Return [x, y] of the center of cell containing provided text 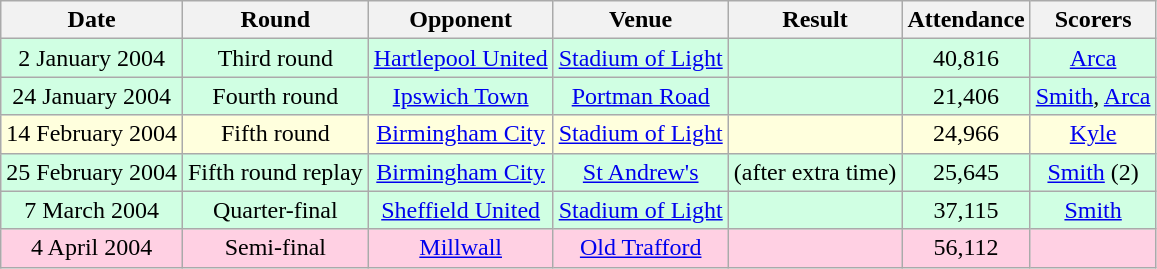
Attendance [966, 20]
37,115 [966, 210]
Result [815, 20]
Scorers [1093, 20]
25,645 [966, 172]
Ipswich Town [460, 96]
Opponent [460, 20]
Arca [1093, 58]
Smith [1093, 210]
24,966 [966, 134]
Sheffield United [460, 210]
Portman Road [640, 96]
Hartlepool United [460, 58]
Venue [640, 20]
Smith, Arca [1093, 96]
Quarter-final [275, 210]
Semi-final [275, 248]
Third round [275, 58]
21,406 [966, 96]
Fifth round replay [275, 172]
14 February 2004 [92, 134]
Millwall [460, 248]
Kyle [1093, 134]
25 February 2004 [92, 172]
Fourth round [275, 96]
Fifth round [275, 134]
Date [92, 20]
2 January 2004 [92, 58]
St Andrew's [640, 172]
40,816 [966, 58]
24 January 2004 [92, 96]
7 March 2004 [92, 210]
56,112 [966, 248]
4 April 2004 [92, 248]
(after extra time) [815, 172]
Smith (2) [1093, 172]
Round [275, 20]
Old Trafford [640, 248]
